Return (x, y) of the center of cell containing provided text 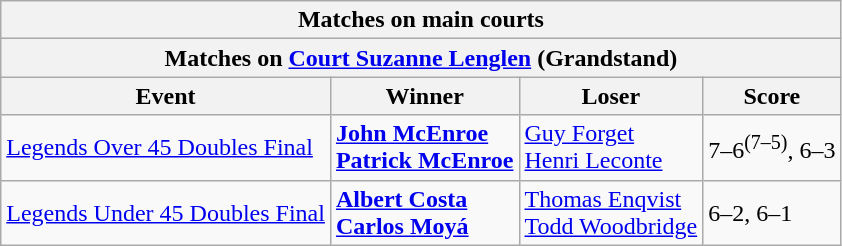
6–2, 6–1 (772, 212)
Matches on main courts (421, 20)
Loser (611, 96)
Winner (424, 96)
Thomas Enqvist Todd Woodbridge (611, 212)
Event (166, 96)
Score (772, 96)
Guy Forget Henri Leconte (611, 148)
Legends Over 45 Doubles Final (166, 148)
John McEnroe Patrick McEnroe (424, 148)
Legends Under 45 Doubles Final (166, 212)
7–6(7–5), 6–3 (772, 148)
Matches on Court Suzanne Lenglen (Grandstand) (421, 58)
Albert Costa Carlos Moyá (424, 212)
